Scan for the cell matching the given text and deliver its (X, Y) coordinate at center. 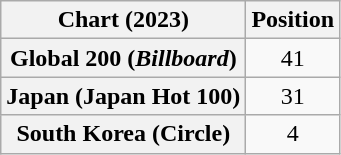
Global 200 (Billboard) (124, 58)
41 (293, 58)
Position (293, 20)
4 (293, 134)
South Korea (Circle) (124, 134)
31 (293, 96)
Chart (2023) (124, 20)
Japan (Japan Hot 100) (124, 96)
